Detect which cell encompasses the target text, then output its (X, Y) center coordinate. 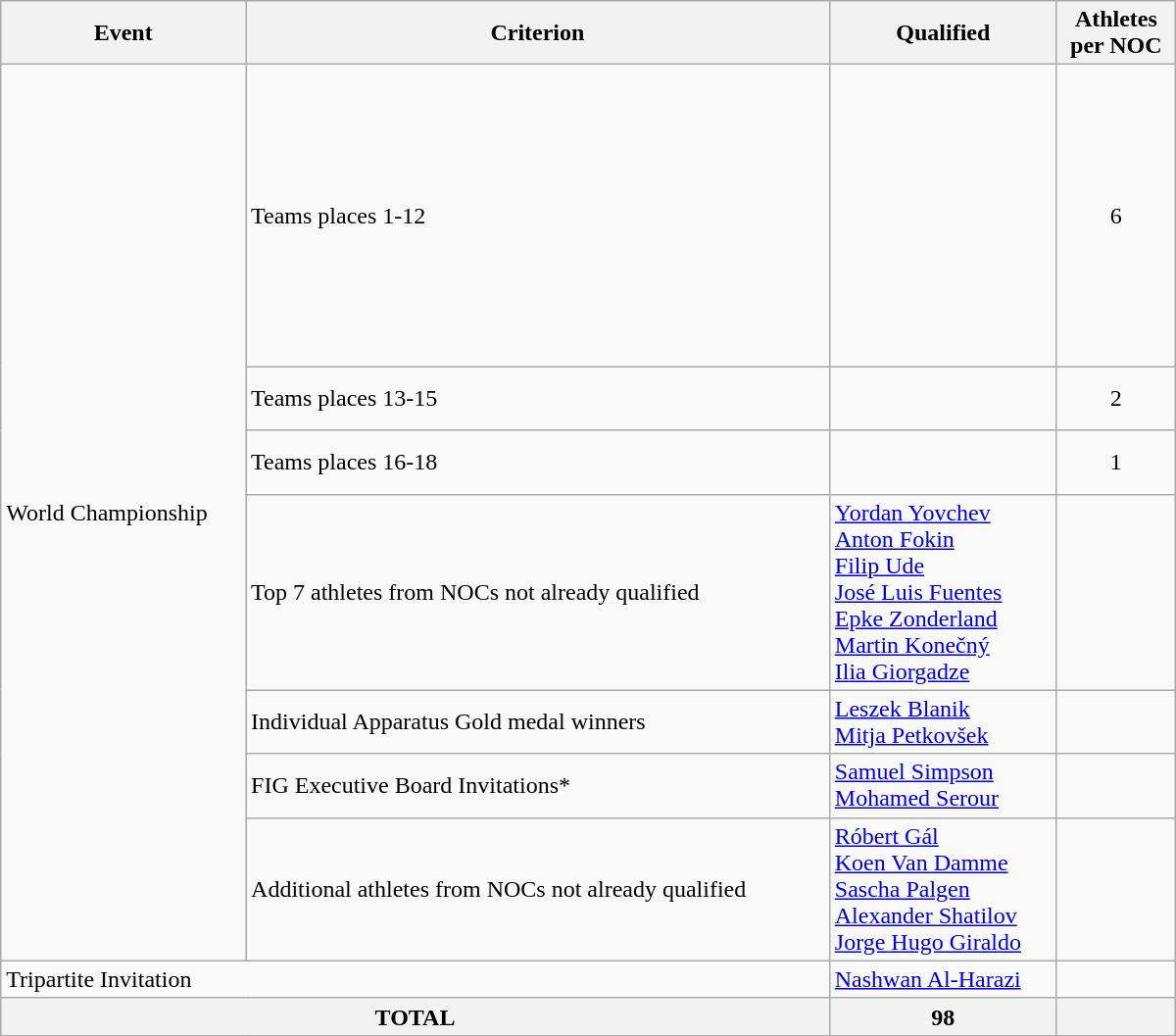
Additional athletes from NOCs not already qualified (538, 889)
Leszek Blanik Mitja Petkovšek (943, 721)
Róbert Gál Koen Van Damme Sascha Palgen Alexander Shatilov Jorge Hugo Giraldo (943, 889)
Samuel Simpson Mohamed Serour (943, 786)
2 (1115, 398)
98 (943, 1016)
Individual Apparatus Gold medal winners (538, 721)
Nashwan Al-Harazi (943, 979)
Teams places 1-12 (538, 216)
Teams places 16-18 (538, 463)
TOTAL (416, 1016)
Yordan Yovchev Anton Fokin Filip Ude José Luis Fuentes Epke Zonderland Martin Konečný Ilia Giorgadze (943, 592)
Event (123, 33)
Top 7 athletes from NOCs not already qualified (538, 592)
1 (1115, 463)
Qualified (943, 33)
Athletes per NOC (1115, 33)
6 (1115, 216)
FIG Executive Board Invitations* (538, 786)
Tripartite Invitation (416, 979)
World Championship (123, 513)
Teams places 13-15 (538, 398)
Criterion (538, 33)
